Identify which cell holds the provided text, then report its (x, y) central coordinate. 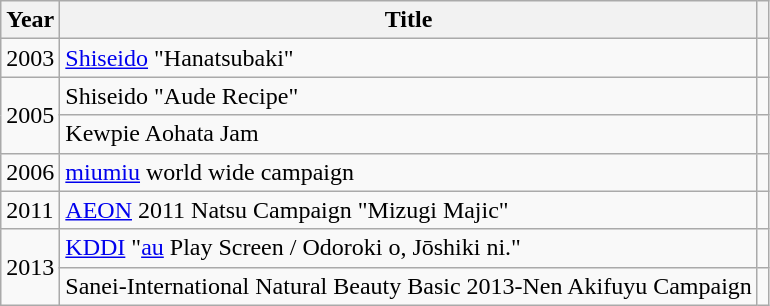
Shiseido "Aude Recipe" (409, 96)
miumiu world wide campaign (409, 172)
2005 (30, 115)
2006 (30, 172)
Kewpie Aohata Jam (409, 134)
Sanei-International Natural Beauty Basic 2013-Nen Akifuyu Campaign (409, 286)
2003 (30, 58)
KDDI "au Play Screen / Odoroki o, Jōshiki ni." (409, 248)
2013 (30, 267)
AEON 2011 Natsu Campaign "Mizugi Majic" (409, 210)
Shiseido "Hanatsubaki" (409, 58)
Year (30, 20)
2011 (30, 210)
Title (409, 20)
